Return the [X, Y] coordinate for the center point of the cell that contains the specified text.  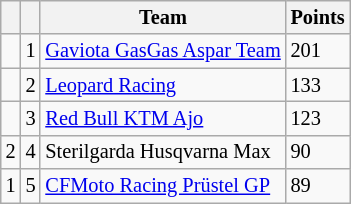
Gaviota GasGas Aspar Team [162, 51]
4 [31, 152]
Sterilgarda Husqvarna Max [162, 152]
3 [31, 118]
89 [318, 186]
Team [162, 17]
133 [318, 85]
123 [318, 118]
201 [318, 51]
Leopard Racing [162, 85]
CFMoto Racing Prüstel GP [162, 186]
90 [318, 152]
Points [318, 17]
5 [31, 186]
Red Bull KTM Ajo [162, 118]
